Capture the cell that displays the provided text and extract its (X, Y) central coordinate. 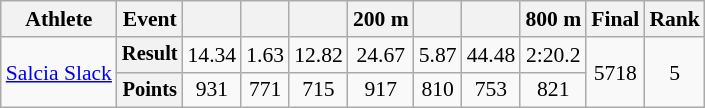
810 (438, 90)
1.63 (265, 55)
821 (553, 90)
Athlete (59, 19)
Salcia Slack (59, 72)
917 (381, 90)
800 m (553, 19)
12.82 (318, 55)
5 (674, 72)
Rank (674, 19)
44.48 (492, 55)
24.67 (381, 55)
Points (150, 90)
Final (615, 19)
715 (318, 90)
771 (265, 90)
753 (492, 90)
14.34 (212, 55)
5718 (615, 72)
Event (150, 19)
2:20.2 (553, 55)
200 m (381, 19)
Result (150, 55)
5.87 (438, 55)
931 (212, 90)
